Capture the cell that displays the provided text and extract its [X, Y] central coordinate. 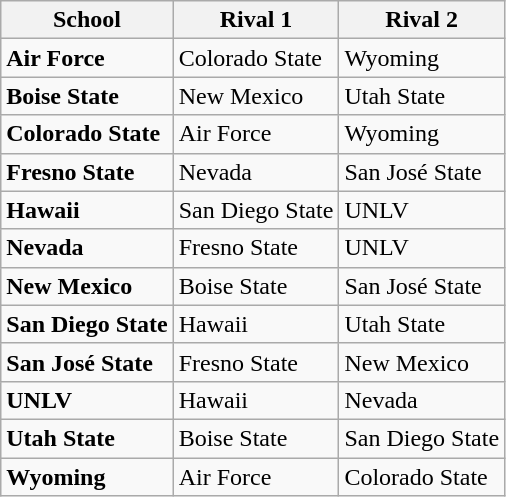
Rival 1 [256, 20]
Rival 2 [422, 20]
School [87, 20]
